Output the (x, y) coordinate of the center of the cell containing the given text.  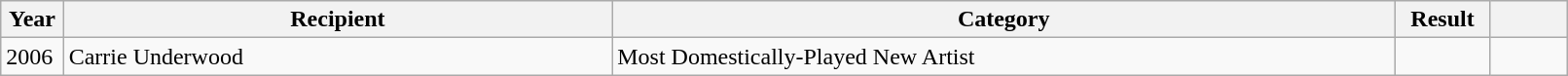
Category (1004, 19)
Result (1442, 19)
Most Domestically-Played New Artist (1004, 57)
Year (32, 19)
Carrie Underwood (338, 57)
2006 (32, 57)
Recipient (338, 19)
